Locate the cell with the specified text and output its [x, y] center coordinate. 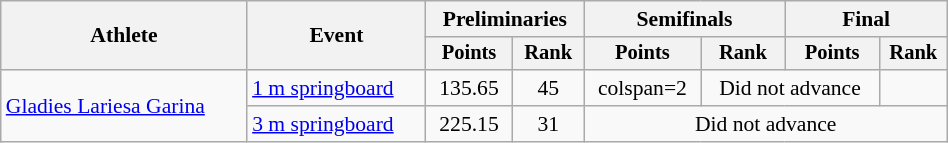
colspan=2 [642, 88]
Semifinals [684, 19]
Athlete [124, 36]
45 [548, 88]
1 m springboard [336, 88]
Event [336, 36]
31 [548, 124]
3 m springboard [336, 124]
Preliminaries [505, 19]
225.15 [470, 124]
135.65 [470, 88]
Gladies Lariesa Garina [124, 106]
Final [866, 19]
